Find where the given text appears and provide that cell's center as [X, Y] coordinate. 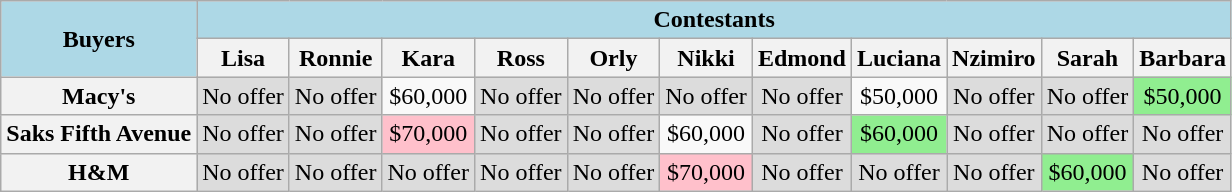
H&M [99, 172]
Nzimiro [994, 58]
Edmond [802, 58]
Buyers [99, 39]
Kara [428, 58]
Saks Fifth Avenue [99, 134]
Barbara [1183, 58]
Macy's [99, 96]
Orly [614, 58]
Ross [522, 58]
Contestants [714, 20]
Ronnie [336, 58]
Sarah [1088, 58]
Lisa [244, 58]
Nikki [706, 58]
Luciana [898, 58]
